Provide the (x, y) coordinate of the cell's center where the given text is located.  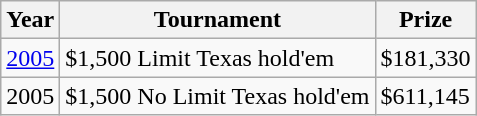
$1,500 No Limit Texas hold'em (218, 96)
Prize (426, 20)
$1,500 Limit Texas hold'em (218, 58)
$611,145 (426, 96)
$181,330 (426, 58)
Year (30, 20)
Tournament (218, 20)
